Determine the [x, y] coordinate at the center of the cell enclosing the given text.  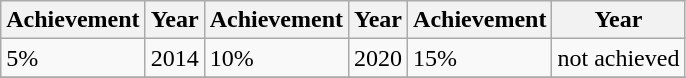
2020 [378, 58]
10% [276, 58]
15% [480, 58]
5% [73, 58]
2014 [174, 58]
not achieved [618, 58]
